Find where the given text appears and provide that cell's center as [X, Y] coordinate. 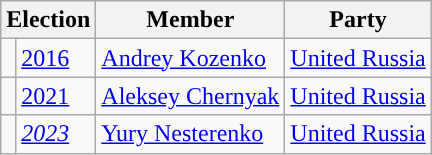
Yury Nesterenko [190, 134]
Andrey Kozenko [190, 58]
Member [190, 20]
Election [48, 20]
2016 [56, 58]
2023 [56, 134]
2021 [56, 96]
Aleksey Chernyak [190, 96]
Party [358, 20]
